Provide the [x, y] coordinate of the cell's center where the given text is located.  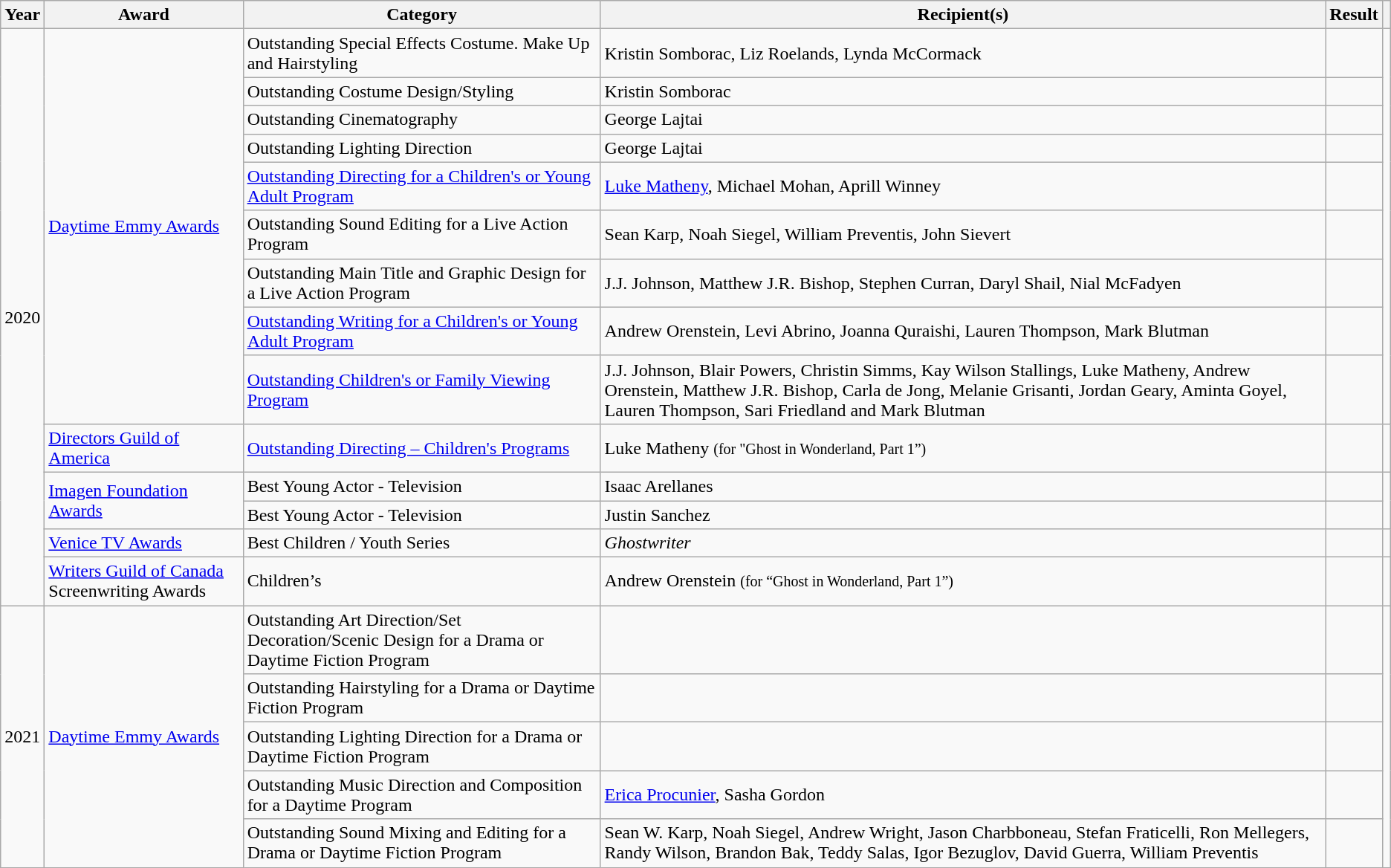
Luke Matheny, Michael Mohan, Aprill Winney [963, 186]
Erica Procunier, Sasha Gordon [963, 795]
Award [144, 15]
Isaac Arellanes [963, 486]
Andrew Orenstein (for “Ghost in Wonderland, Part 1”) [963, 581]
Outstanding Art Direction/Set Decoration/Scenic Design for a Drama or Daytime Fiction Program [422, 640]
Venice TV Awards [144, 543]
Ghostwriter [963, 543]
Writers Guild of Canada Screenwriting Awards [144, 581]
Category [422, 15]
Outstanding Sound Mixing and Editing for a Drama or Daytime Fiction Program [422, 843]
Outstanding Lighting Direction [422, 148]
Outstanding Writing for a Children's or Young Adult Program [422, 331]
Outstanding Main Title and Graphic Design for a Live Action Program [422, 282]
Sean Karp, Noah Siegel, William Preventis, John Sievert [963, 235]
Recipient(s) [963, 15]
Luke Matheny (for "Ghost in Wonderland, Part 1”) [963, 447]
J.J. Johnson, Matthew J.R. Bishop, Stephen Curran, Daryl Shail, Nial McFadyen [963, 282]
Kristin Somborac [963, 91]
2021 [22, 736]
Kristin Somborac, Liz Roelands, Lynda McCormack [963, 54]
Result [1354, 15]
Outstanding Cinematography [422, 120]
Directors Guild of America [144, 447]
Andrew Orenstein, Levi Abrino, Joanna Quraishi, Lauren Thompson, Mark Blutman [963, 331]
Best Children / Youth Series [422, 543]
Outstanding Costume Design/Styling [422, 91]
Year [22, 15]
Outstanding Music Direction and Composition for a Daytime Program [422, 795]
Outstanding Directing – Children's Programs [422, 447]
Outstanding Hairstyling for a Drama or Daytime Fiction Program [422, 699]
Outstanding Sound Editing for a Live Action Program [422, 235]
Outstanding Directing for a Children's or Young Adult Program [422, 186]
Outstanding Children's or Family Viewing Program [422, 389]
Imagen Foundation Awards [144, 500]
Justin Sanchez [963, 515]
Outstanding Lighting Direction for a Drama or Daytime Fiction Program [422, 746]
Outstanding Special Effects Costume. Make Up and Hairstyling [422, 54]
Children’s [422, 581]
2020 [22, 317]
